Return the [X, Y] coordinate for the center point of the cell that contains the specified text.  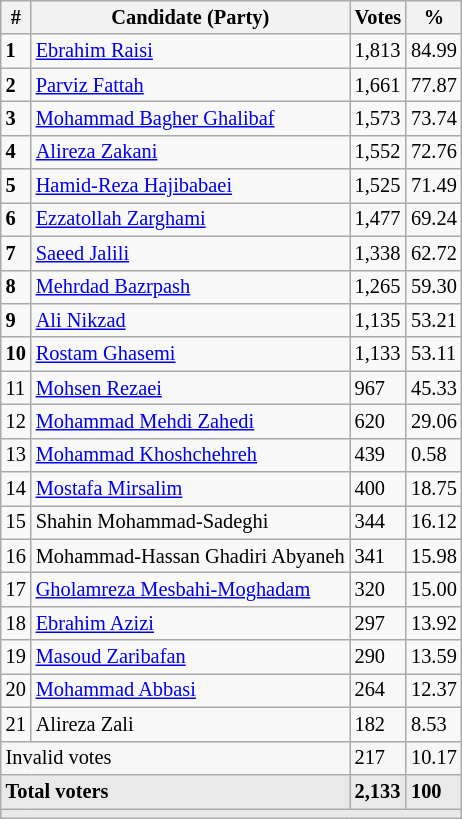
13.59 [434, 657]
17 [16, 589]
Gholamreza Mesbahi-Moghadam [190, 589]
Alireza Zakani [190, 152]
100 [434, 791]
264 [378, 690]
12 [16, 421]
10.17 [434, 758]
12.37 [434, 690]
4 [16, 152]
8 [16, 287]
21 [16, 724]
400 [378, 489]
# [16, 17]
18 [16, 623]
5 [16, 186]
1,135 [378, 320]
62.72 [434, 253]
53.21 [434, 320]
1,661 [378, 85]
Mostafa Mirsalim [190, 489]
3 [16, 118]
182 [378, 724]
Votes [378, 17]
Alireza Zali [190, 724]
15.00 [434, 589]
Rostam Ghasemi [190, 354]
Parviz Fattah [190, 85]
1,338 [378, 253]
19 [16, 657]
16 [16, 556]
73.74 [434, 118]
Ali Nikzad [190, 320]
2 [16, 85]
290 [378, 657]
Shahin Mohammad-Sadeghi [190, 522]
72.76 [434, 152]
29.06 [434, 421]
297 [378, 623]
Masoud Zaribafan [190, 657]
% [434, 17]
14 [16, 489]
341 [378, 556]
Hamid-Reza Hajibabaei [190, 186]
84.99 [434, 51]
6 [16, 219]
Mohammad-Hassan Ghadiri Abyaneh [190, 556]
Candidate (Party) [190, 17]
71.49 [434, 186]
45.33 [434, 388]
Mohammad Mehdi Zahedi [190, 421]
Ezzatollah Zarghami [190, 219]
Mohammad Khoshchehreh [190, 455]
Ebrahim Raisi [190, 51]
0.58 [434, 455]
Total voters [176, 791]
Saeed Jalili [190, 253]
Ebrahim Azizi [190, 623]
Invalid votes [176, 758]
69.24 [434, 219]
Mehrdad Bazrpash [190, 287]
10 [16, 354]
217 [378, 758]
Mohammad Bagher Ghalibaf [190, 118]
2,133 [378, 791]
15.98 [434, 556]
1,573 [378, 118]
18.75 [434, 489]
1,552 [378, 152]
620 [378, 421]
8.53 [434, 724]
1,133 [378, 354]
967 [378, 388]
13.92 [434, 623]
1,525 [378, 186]
Mohammad Abbasi [190, 690]
1,265 [378, 287]
11 [16, 388]
20 [16, 690]
1,477 [378, 219]
1,813 [378, 51]
344 [378, 522]
53.11 [434, 354]
77.87 [434, 85]
320 [378, 589]
16.12 [434, 522]
439 [378, 455]
1 [16, 51]
7 [16, 253]
9 [16, 320]
15 [16, 522]
59.30 [434, 287]
Mohsen Rezaei [190, 388]
13 [16, 455]
